Search for the cell housing the specified text and yield its (x, y) center coordinate. 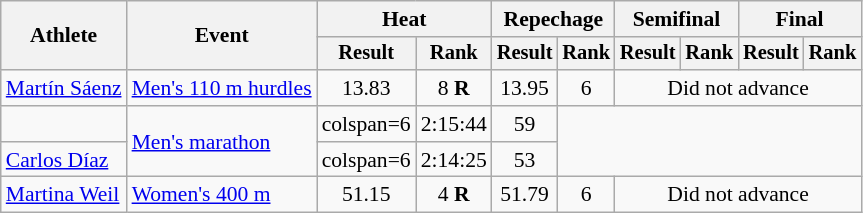
8 R (454, 88)
Martín Sáenz (64, 88)
Heat (404, 19)
Repechage (554, 19)
59 (525, 124)
Men's 110 m hurdles (222, 88)
13.95 (525, 88)
13.83 (366, 88)
Men's marathon (222, 142)
Event (222, 36)
51.79 (525, 195)
2:15:44 (454, 124)
4 R (454, 195)
Semifinal (676, 19)
53 (525, 160)
2:14:25 (454, 160)
Martina Weil (64, 195)
51.15 (366, 195)
Women's 400 m (222, 195)
Carlos Díaz (64, 160)
Final (800, 19)
Athlete (64, 36)
